From the cell containing the given text, extract its center point as (x, y) coordinate. 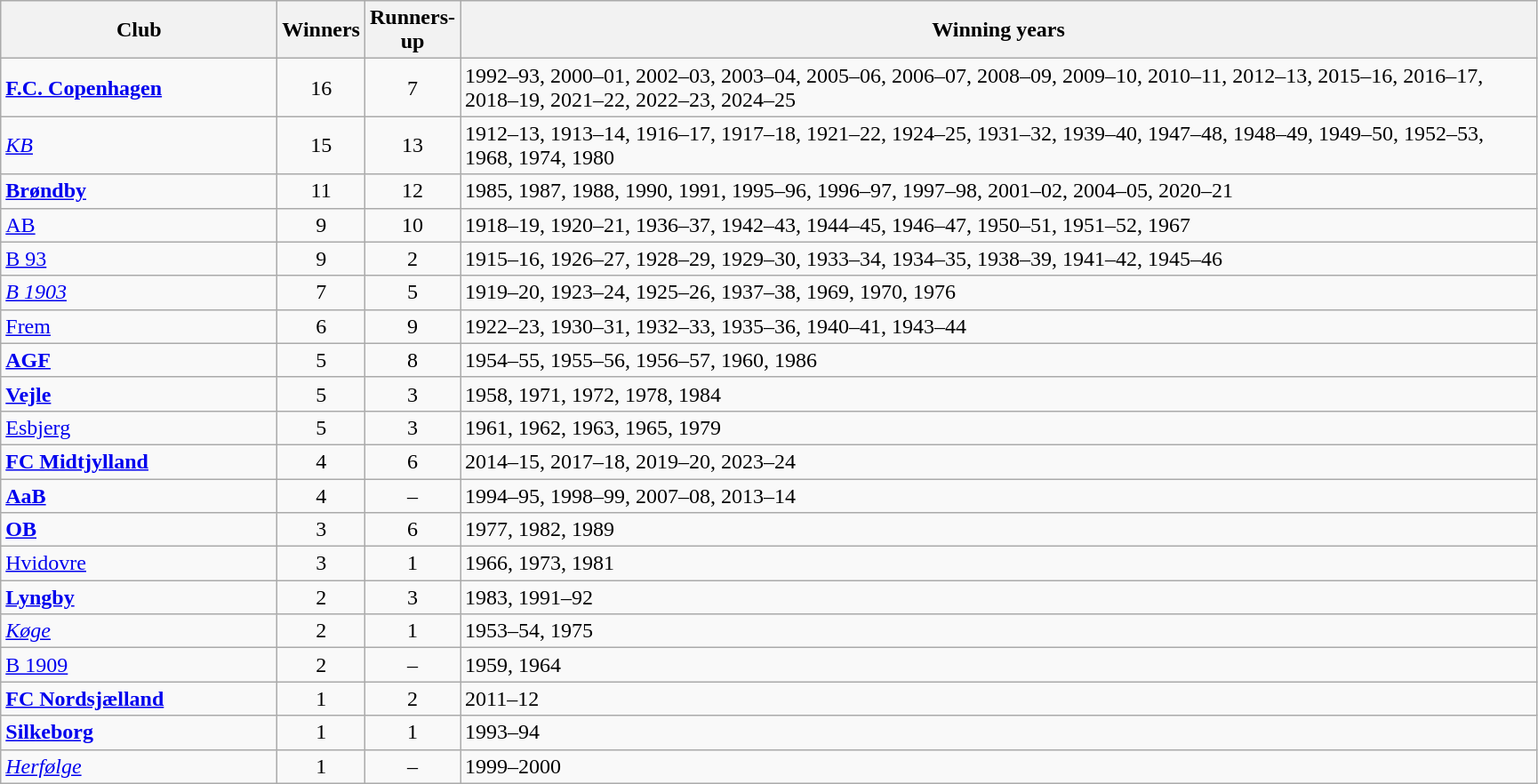
1992–93, 2000–01, 2002–03, 2003–04, 2005–06, 2006–07, 2008–09, 2009–10, 2010–11, 2012–13, 2015–16, 2016–17, 2018–19, 2021–22, 2022–23, 2024–25 (999, 87)
1959, 1964 (999, 665)
1994–95, 1998–99, 2007–08, 2013–14 (999, 495)
AGF (139, 360)
AaB (139, 495)
1919–20, 1923–24, 1925–26, 1937–38, 1969, 1970, 1976 (999, 292)
1922–23, 1930–31, 1932–33, 1935–36, 1940–41, 1943–44 (999, 326)
B 1909 (139, 665)
Club (139, 30)
1912–13, 1913–14, 1916–17, 1917–18, 1921–22, 1924–25, 1931–32, 1939–40, 1947–48, 1948–49, 1949–50, 1952–53, 1968, 1974, 1980 (999, 146)
11 (322, 191)
10 (413, 225)
2014–15, 2017–18, 2019–20, 2023–24 (999, 461)
Silkeborg (139, 732)
FC Nordsjælland (139, 699)
B 93 (139, 259)
Frem (139, 326)
16 (322, 87)
Vejle (139, 394)
1915–16, 1926–27, 1928–29, 1929–30, 1933–34, 1934–35, 1938–39, 1941–42, 1945–46 (999, 259)
Brøndby (139, 191)
KB (139, 146)
Winners (322, 30)
1983, 1991–92 (999, 597)
1999–2000 (999, 766)
Winning years (999, 30)
1966, 1973, 1981 (999, 564)
FC Midtjylland (139, 461)
1954–55, 1955–56, 1956–57, 1960, 1986 (999, 360)
Hvidovre (139, 564)
1958, 1971, 1972, 1978, 1984 (999, 394)
13 (413, 146)
F.C. Copenhagen (139, 87)
1953–54, 1975 (999, 631)
AB (139, 225)
15 (322, 146)
1918–19, 1920–21, 1936–37, 1942–43, 1944–45, 1946–47, 1950–51, 1951–52, 1967 (999, 225)
12 (413, 191)
Lyngby (139, 597)
2011–12 (999, 699)
8 (413, 360)
Køge (139, 631)
1993–94 (999, 732)
Runners-up (413, 30)
1977, 1982, 1989 (999, 530)
B 1903 (139, 292)
Esbjerg (139, 428)
Herfølge (139, 766)
1985, 1987, 1988, 1990, 1991, 1995–96, 1996–97, 1997–98, 2001–02, 2004–05, 2020–21 (999, 191)
1961, 1962, 1963, 1965, 1979 (999, 428)
OB (139, 530)
